Return the [x, y] coordinate for the center point of the cell that contains the specified text.  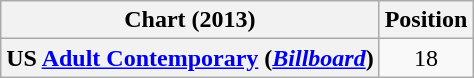
Position [426, 20]
US Adult Contemporary (Billboard) [190, 58]
18 [426, 58]
Chart (2013) [190, 20]
